Extract the (x, y) coordinate from the center of the cell holding the provided text.  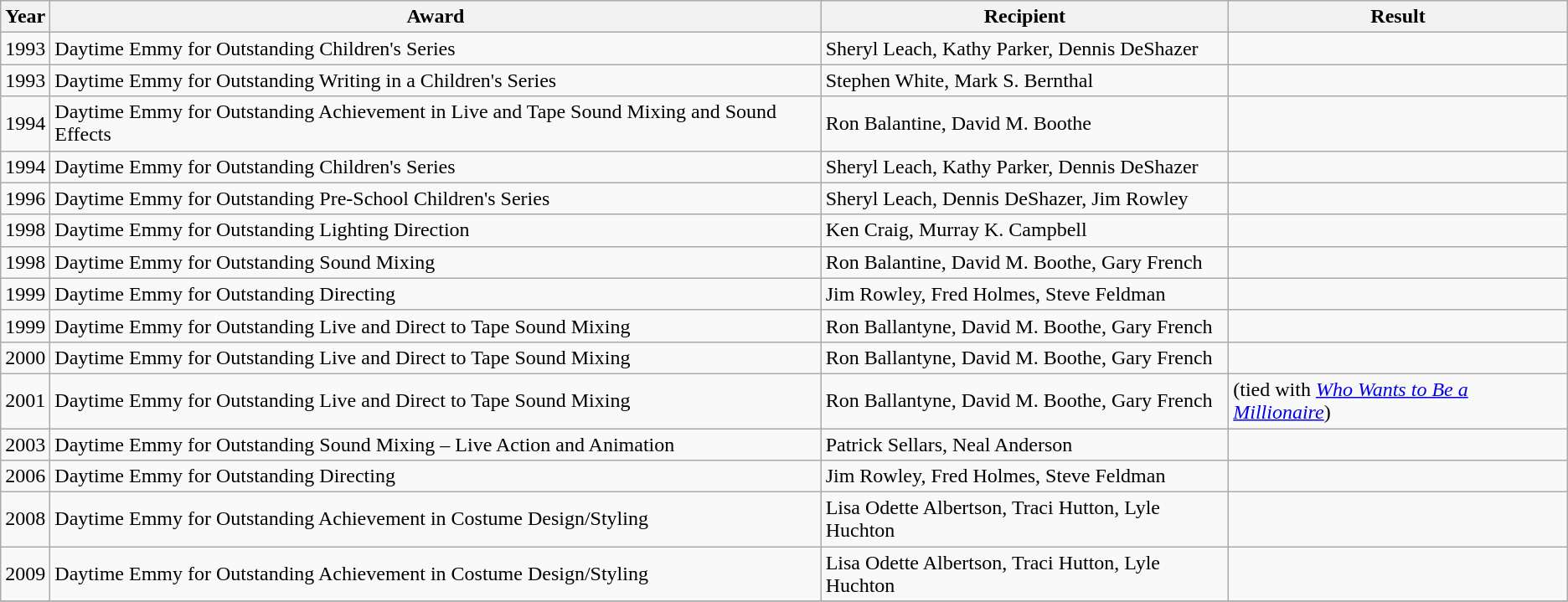
Stephen White, Mark S. Bernthal (1025, 80)
Daytime Emmy for Outstanding Writing in a Children's Series (436, 80)
2003 (25, 445)
Daytime Emmy for Outstanding Lighting Direction (436, 230)
(tied with Who Wants to Be a Millionaire) (1399, 400)
2000 (25, 358)
Ken Craig, Murray K. Campbell (1025, 230)
2008 (25, 519)
2009 (25, 574)
Recipient (1025, 17)
Year (25, 17)
2001 (25, 400)
2006 (25, 476)
Patrick Sellars, Neal Anderson (1025, 445)
Result (1399, 17)
Sheryl Leach, Dennis DeShazer, Jim Rowley (1025, 198)
Daytime Emmy for Outstanding Pre-School Children's Series (436, 198)
Daytime Emmy for Outstanding Sound Mixing – Live Action and Animation (436, 445)
Award (436, 17)
Ron Balantine, David M. Boothe, Gary French (1025, 262)
Daytime Emmy for Outstanding Sound Mixing (436, 262)
Ron Balantine, David M. Boothe (1025, 124)
1996 (25, 198)
Daytime Emmy for Outstanding Achievement in Live and Tape Sound Mixing and Sound Effects (436, 124)
